Output the (X, Y) coordinate of the center of the cell containing the given text.  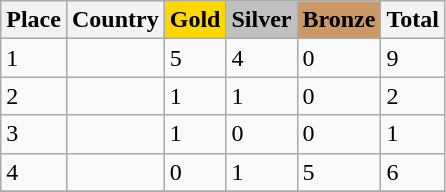
6 (413, 172)
9 (413, 58)
Bronze (339, 20)
Total (413, 20)
Silver (262, 20)
Country (115, 20)
3 (34, 134)
Place (34, 20)
Gold (195, 20)
